Detect which cell encompasses the target text, then output its (x, y) center coordinate. 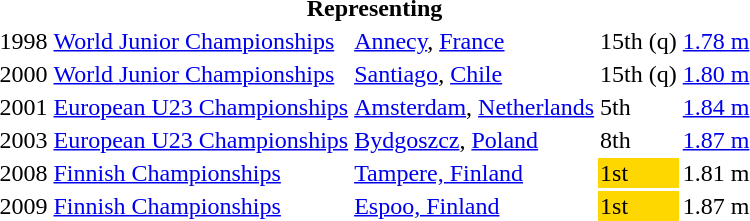
Tampere, Finland (474, 173)
Amsterdam, Netherlands (474, 107)
8th (639, 140)
Santiago, Chile (474, 74)
Bydgoszcz, Poland (474, 140)
5th (639, 107)
Annecy, France (474, 41)
Espoo, Finland (474, 206)
